Return the [X, Y] coordinate for the center point of the cell that contains the specified text.  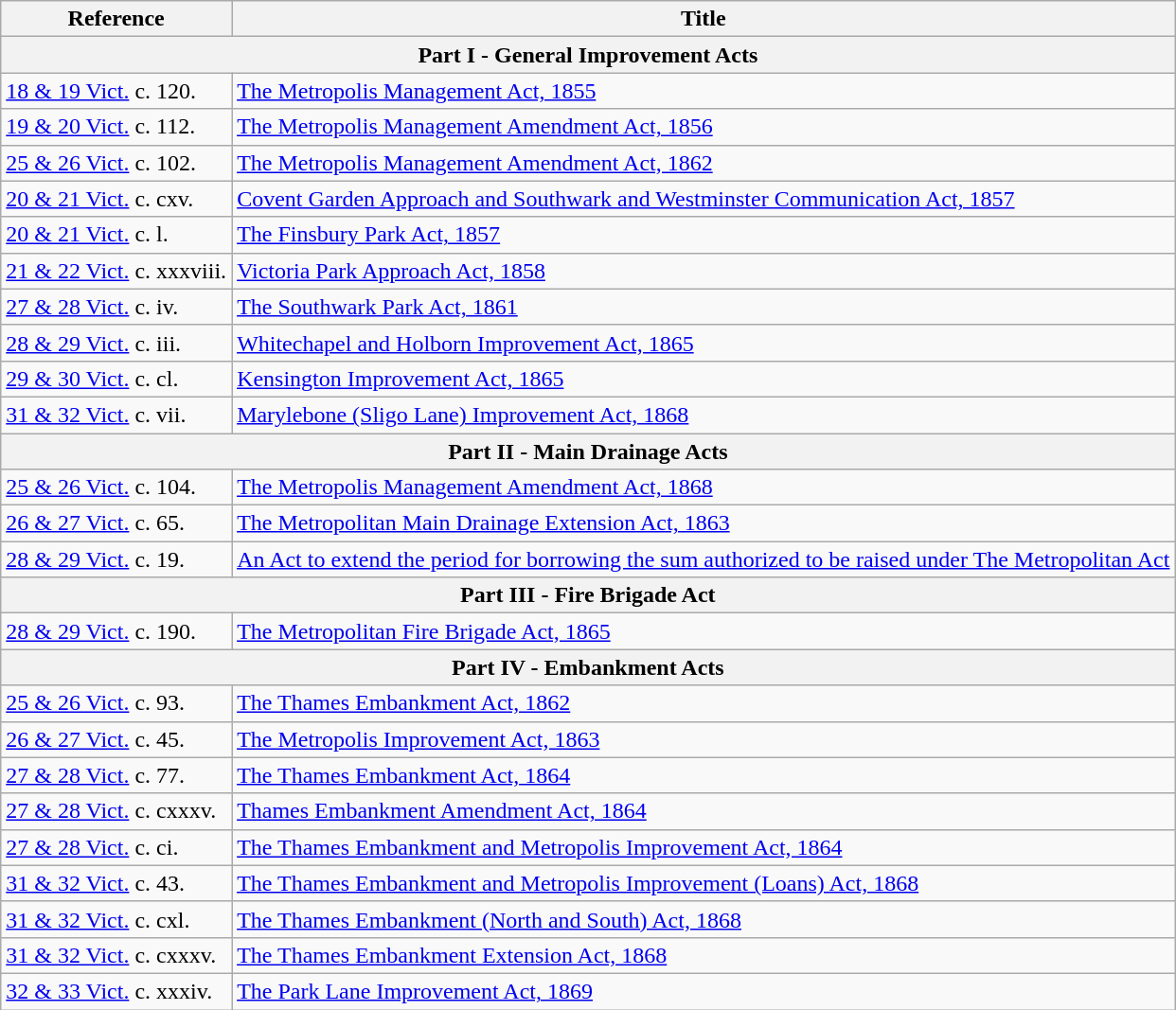
26 & 27 Vict. c. 45. [116, 739]
The Thames Embankment (North and South) Act, 1868 [704, 919]
28 & 29 Vict. c. 190. [116, 631]
27 & 28 Vict. c. 77. [116, 775]
28 & 29 Vict. c. 19. [116, 559]
Victoria Park Approach Act, 1858 [704, 271]
The Metropolis Management Act, 1855 [704, 91]
31 & 32 Vict. c. vii. [116, 415]
20 & 21 Vict. c. l. [116, 235]
Part III - Fire Brigade Act [588, 595]
Thames Embankment Amendment Act, 1864 [704, 811]
27 & 28 Vict. c. iv. [116, 307]
31 & 32 Vict. c. cxl. [116, 919]
26 & 27 Vict. c. 65. [116, 523]
Marylebone (Sligo Lane) Improvement Act, 1868 [704, 415]
31 & 32 Vict. c. cxxxv. [116, 955]
The Thames Embankment Act, 1862 [704, 703]
27 & 28 Vict. c. cxxxv. [116, 811]
20 & 21 Vict. c. cxv. [116, 199]
Whitechapel and Holborn Improvement Act, 1865 [704, 343]
The Metropolis Management Amendment Act, 1868 [704, 487]
25 & 26 Vict. c. 102. [116, 163]
An Act to extend the period for borrowing the sum authorized to be raised under The Metropolitan Act [704, 559]
Reference [116, 19]
The Thames Embankment Act, 1864 [704, 775]
28 & 29 Vict. c. iii. [116, 343]
The Metropolis Management Amendment Act, 1862 [704, 163]
21 & 22 Vict. c. xxxviii. [116, 271]
25 & 26 Vict. c. 93. [116, 703]
18 & 19 Vict. c. 120. [116, 91]
25 & 26 Vict. c. 104. [116, 487]
Part IV - Embankment Acts [588, 667]
The Thames Embankment Extension Act, 1868 [704, 955]
The Thames Embankment and Metropolis Improvement (Loans) Act, 1868 [704, 883]
The Thames Embankment and Metropolis Improvement Act, 1864 [704, 847]
32 & 33 Vict. c. xxxiv. [116, 991]
The Metropolis Management Amendment Act, 1856 [704, 127]
The Park Lane Improvement Act, 1869 [704, 991]
The Finsbury Park Act, 1857 [704, 235]
Title [704, 19]
The Metropolitan Main Drainage Extension Act, 1863 [704, 523]
The Metropolitan Fire Brigade Act, 1865 [704, 631]
27 & 28 Vict. c. ci. [116, 847]
Part I - General Improvement Acts [588, 55]
The Metropolis Improvement Act, 1863 [704, 739]
The Southwark Park Act, 1861 [704, 307]
19 & 20 Vict. c. 112. [116, 127]
Part II - Main Drainage Acts [588, 452]
Covent Garden Approach and Southwark and Westminster Communication Act, 1857 [704, 199]
Kensington Improvement Act, 1865 [704, 379]
31 & 32 Vict. c. 43. [116, 883]
29 & 30 Vict. c. cl. [116, 379]
